Detect which cell encompasses the target text, then output its (X, Y) center coordinate. 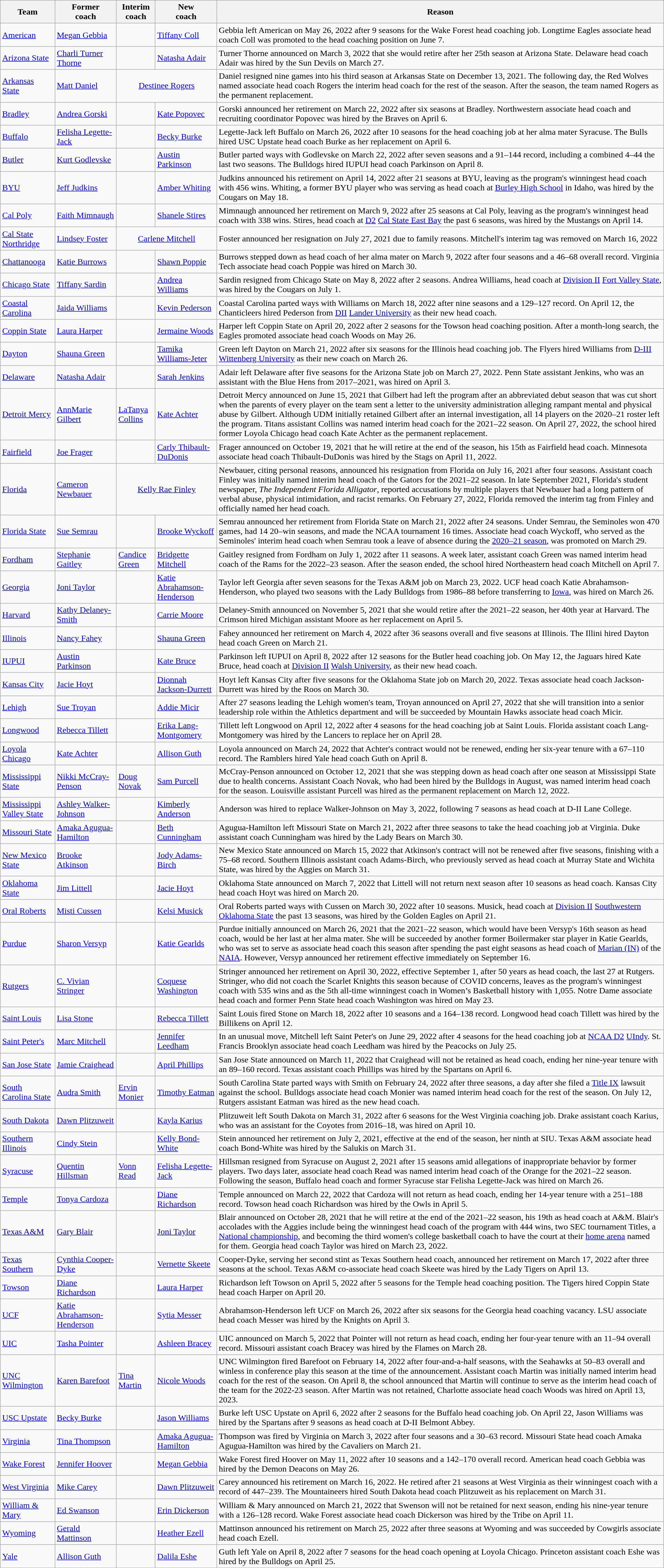
Audra Smith (86, 1092)
Katie Gearlds (186, 944)
Katie Burrows (86, 262)
Kansas City (28, 684)
Chicago State (28, 284)
Dayton (28, 354)
Destinee Rogers (167, 86)
Matt Daniel (86, 86)
Vonn Read (136, 1171)
Stephanie Gaitley (86, 559)
Purdue (28, 944)
Arkansas State (28, 86)
Towson (28, 1288)
Karen Barefoot (86, 1380)
Ervin Monier (136, 1092)
Doug Novak (136, 781)
Virginia (28, 1441)
Gerald Mattinson (86, 1533)
Erika Lang-Montgomery (186, 730)
BYU (28, 188)
William & Mary (28, 1510)
Saint Louis fired Stone on March 18, 2022 after 10 seasons and a 164–138 record. Longwood head coach Tillett was hired by the Billikens on April 12. (440, 1018)
Temple (28, 1199)
Quentin Hillsman (86, 1171)
Addie Micir (186, 707)
Jason Williams (186, 1418)
Jermaine Woods (186, 331)
Lisa Stone (86, 1018)
Jennifer Hoover (86, 1464)
Jeff Judkins (86, 188)
Carly Thibault-DuDonis (186, 452)
Syracuse (28, 1171)
Fordham (28, 559)
Oral Roberts (28, 911)
Ashleen Bracey (186, 1343)
West Virginia (28, 1487)
USC Upstate (28, 1418)
Reason (440, 12)
Carrie Moore (186, 615)
UNC Wilmington (28, 1380)
Kathy Delaney-Smith (86, 615)
Erin Dickerson (186, 1510)
Cal Poly (28, 216)
Andrea Gorski (86, 113)
Amber Whiting (186, 188)
Tasha Pointer (86, 1343)
Jim Littell (86, 888)
Yale (28, 1556)
Faith Mimnaugh (86, 216)
New Mexico State (28, 860)
Chattanooga (28, 262)
IUPUI (28, 661)
Marc Mitchell (86, 1042)
Oklahoma State (28, 888)
Texas A&M (28, 1232)
Coquese Washington (186, 986)
Kevin Pederson (186, 308)
Timothy Eatman (186, 1092)
Sytia Messer (186, 1315)
Tina Martin (136, 1380)
Longwood (28, 730)
Misti Cussen (86, 911)
AnnMarie Gilbert (86, 414)
Wyoming (28, 1533)
Jaida Williams (86, 308)
Carlene Mitchell (167, 238)
Jamie Craighead (86, 1064)
Texas Southern (28, 1264)
Shawn Poppie (186, 262)
Nicole Woods (186, 1380)
LaTanya Collins (136, 414)
Jennifer Leedham (186, 1042)
Kate Bruce (186, 661)
Beth Cunningham (186, 832)
Kurt Godlevske (86, 160)
Mattinson announced his retirement on March 25, 2022 after three seasons at Wyoming and was succeeded by Cowgirls associate head coach Ezell. (440, 1533)
April Phillips (186, 1064)
Wake Forest (28, 1464)
UIC (28, 1343)
Missouri State (28, 832)
Lindsey Foster (86, 238)
Saint Louis (28, 1018)
Dionnah Jackson-Durrett (186, 684)
Anderson was hired to replace Walker-Johnson on May 3, 2022, following 7 seasons as head coach at D-II Lane College. (440, 809)
Newcoach (186, 12)
Brooke Atkinson (86, 860)
Tina Thompson (86, 1441)
Coppin State (28, 331)
Cindy Stein (86, 1143)
Florida (28, 489)
Butler (28, 160)
Buffalo (28, 137)
Fairfield (28, 452)
Gary Blair (86, 1232)
Tonya Cardoza (86, 1199)
Joe Frager (86, 452)
Lehigh (28, 707)
San Jose State (28, 1064)
Kelly Rae Finley (167, 489)
Detroit Mercy (28, 414)
Kelsi Musick (186, 911)
Rutgers (28, 986)
Kelly Bond-White (186, 1143)
C. Vivian Stringer (86, 986)
Cameron Newbauer (86, 489)
Tiffany Coll (186, 35)
Mike Carey (86, 1487)
Shanele Stires (186, 216)
Foster announced her resignation on July 27, 2021 due to family reasons. Mitchell's interim tag was removed on March 16, 2022 (440, 238)
Tiffany Sardin (86, 284)
Cynthia Cooper-Dyke (86, 1264)
Dalila Eshe (186, 1556)
Delaware (28, 377)
Charli Turner Thorne (86, 58)
Bridgette Mitchell (186, 559)
Georgia (28, 587)
Sharon Versyp (86, 944)
Brooke Wyckoff (186, 531)
Sam Purcell (186, 781)
Candice Green (136, 559)
Mississippi State (28, 781)
Arizona State (28, 58)
Mississippi Valley State (28, 809)
South Carolina State (28, 1092)
Team (28, 12)
Nikki McCray-Penson (86, 781)
Sue Troyan (86, 707)
Jody Adams-Birch (186, 860)
Harvard (28, 615)
Saint Peter's (28, 1042)
South Dakota (28, 1120)
Sue Semrau (86, 531)
Vernette Skeete (186, 1264)
Kimberly Anderson (186, 809)
Sarah Jenkins (186, 377)
Bradley (28, 113)
Loyola Chicago (28, 753)
Andrea Williams (186, 284)
Nancy Fahey (86, 638)
Heather Ezell (186, 1533)
Illinois (28, 638)
Ashley Walker-Johnson (86, 809)
Kate Popovec (186, 113)
American (28, 35)
UCF (28, 1315)
Tamika Williams-Jeter (186, 354)
Coastal Carolina (28, 308)
Cal State Northridge (28, 238)
Ed Swanson (86, 1510)
Florida State (28, 531)
Interimcoach (136, 12)
Formercoach (86, 12)
Kayla Karius (186, 1120)
Southern Illinois (28, 1143)
